Detect which cell encompasses the target text, then output its (x, y) center coordinate. 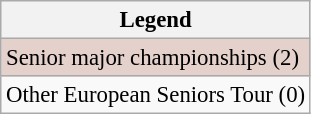
Senior major championships (2) (156, 58)
Legend (156, 20)
Other European Seniors Tour (0) (156, 95)
